Return [X, Y] of the center of cell containing provided text 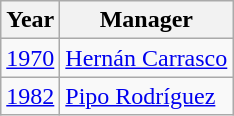
1970 [30, 58]
Manager [146, 20]
1982 [30, 96]
Pipo Rodríguez [146, 96]
Year [30, 20]
Hernán Carrasco [146, 58]
